Scan for the cell matching the given text and deliver its (X, Y) coordinate at center. 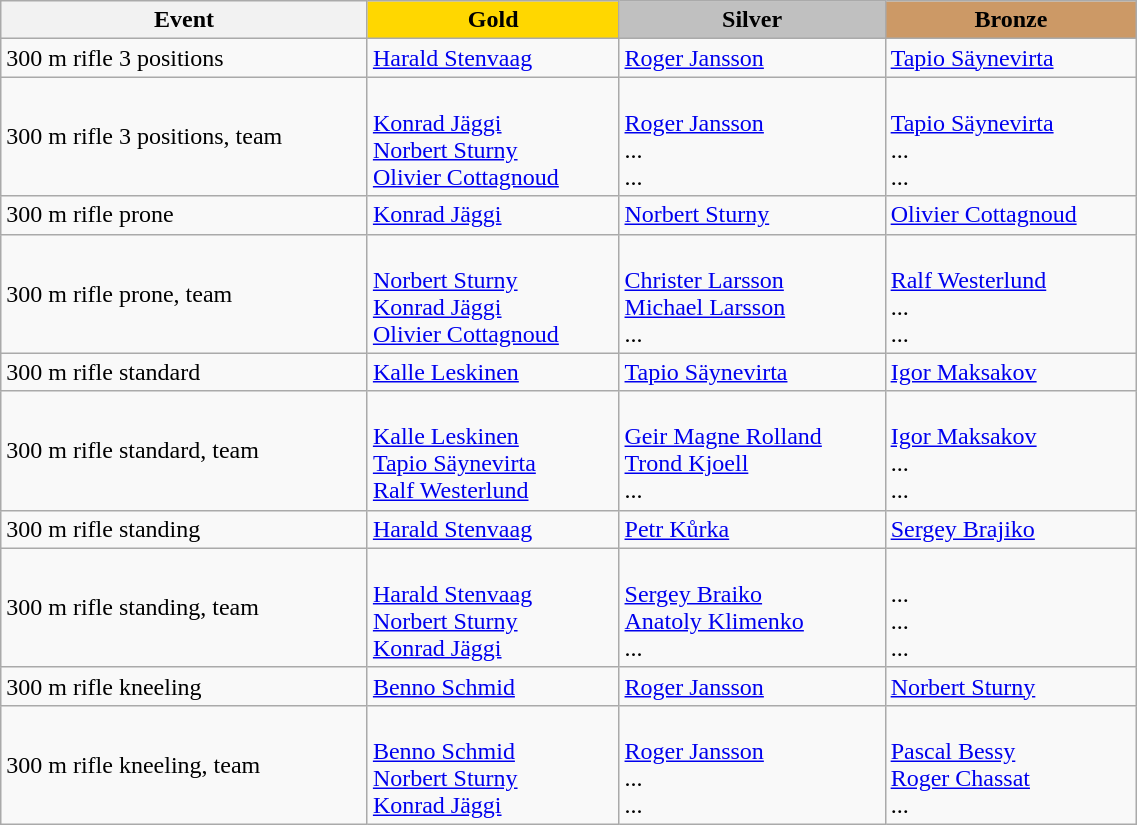
300 m rifle prone, team (184, 294)
300 m rifle standard (184, 372)
Olivier Cottagnoud (1011, 215)
......... (1011, 608)
Gold (493, 20)
Tapio Säynevirta...... (1011, 136)
300 m rifle kneeling, team (184, 764)
Bronze (1011, 20)
Konrad JäggiNorbert SturnyOlivier Cottagnoud (493, 136)
Norbert SturnyKonrad JäggiOlivier Cottagnoud (493, 294)
Kalle LeskinenTapio SäynevirtaRalf Westerlund (493, 450)
Petr Kůrka (752, 529)
Event (184, 20)
Pascal BessyRoger Chassat... (1011, 764)
Sergey Brajiko (1011, 529)
Christer LarssonMichael Larsson... (752, 294)
Geir Magne RollandTrond Kjoell... (752, 450)
300 m rifle prone (184, 215)
300 m rifle standing (184, 529)
300 m rifle 3 positions (184, 58)
Silver (752, 20)
Igor Maksakov...... (1011, 450)
Sergey BraikoAnatoly Klimenko... (752, 608)
300 m rifle standard, team (184, 450)
Ralf Westerlund...... (1011, 294)
Harald StenvaagNorbert SturnyKonrad Jäggi (493, 608)
Benno SchmidNorbert SturnyKonrad Jäggi (493, 764)
Kalle Leskinen (493, 372)
300 m rifle kneeling (184, 686)
Benno Schmid (493, 686)
300 m rifle standing, team (184, 608)
300 m rifle 3 positions, team (184, 136)
Konrad Jäggi (493, 215)
Igor Maksakov (1011, 372)
